Pinpoint the cell where the given text exists, returning its [X, Y] midpoint coordinate. 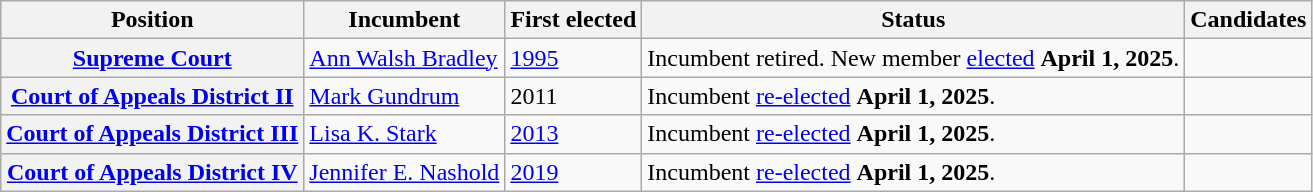
Court of Appeals District II [152, 96]
Court of Appeals District IV [152, 172]
2013 [574, 134]
Lisa K. Stark [404, 134]
Jennifer E. Nashold [404, 172]
Position [152, 20]
2011 [574, 96]
2019 [574, 172]
Incumbent [404, 20]
Incumbent retired. New member elected April 1, 2025. [914, 58]
1995 [574, 58]
Candidates [1248, 20]
First elected [574, 20]
Supreme Court [152, 58]
Mark Gundrum [404, 96]
Status [914, 20]
Court of Appeals District III [152, 134]
Ann Walsh Bradley [404, 58]
